Pinpoint the cell where the given text exists, returning its (x, y) midpoint coordinate. 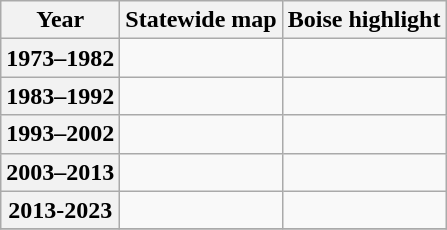
Year (60, 20)
1973–1982 (60, 58)
1993–2002 (60, 134)
2013-2023 (60, 210)
Statewide map (201, 20)
Boise highlight (364, 20)
1983–1992 (60, 96)
2003–2013 (60, 172)
